From the cell containing the given text, extract its center point as (X, Y) coordinate. 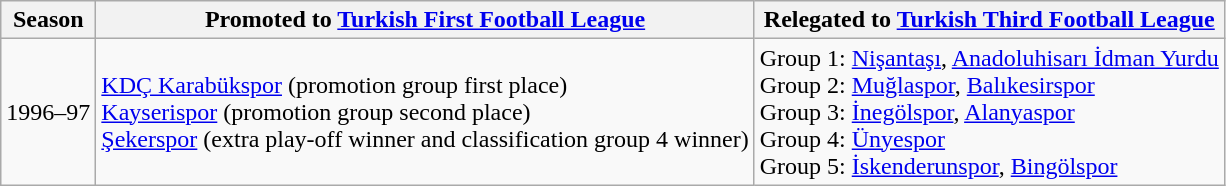
Season (48, 20)
Relegated to Turkish Third Football League (989, 20)
1996–97 (48, 112)
Promoted to Turkish First Football League (425, 20)
